Determine the (x, y) coordinate at the center of the cell enclosing the given text.  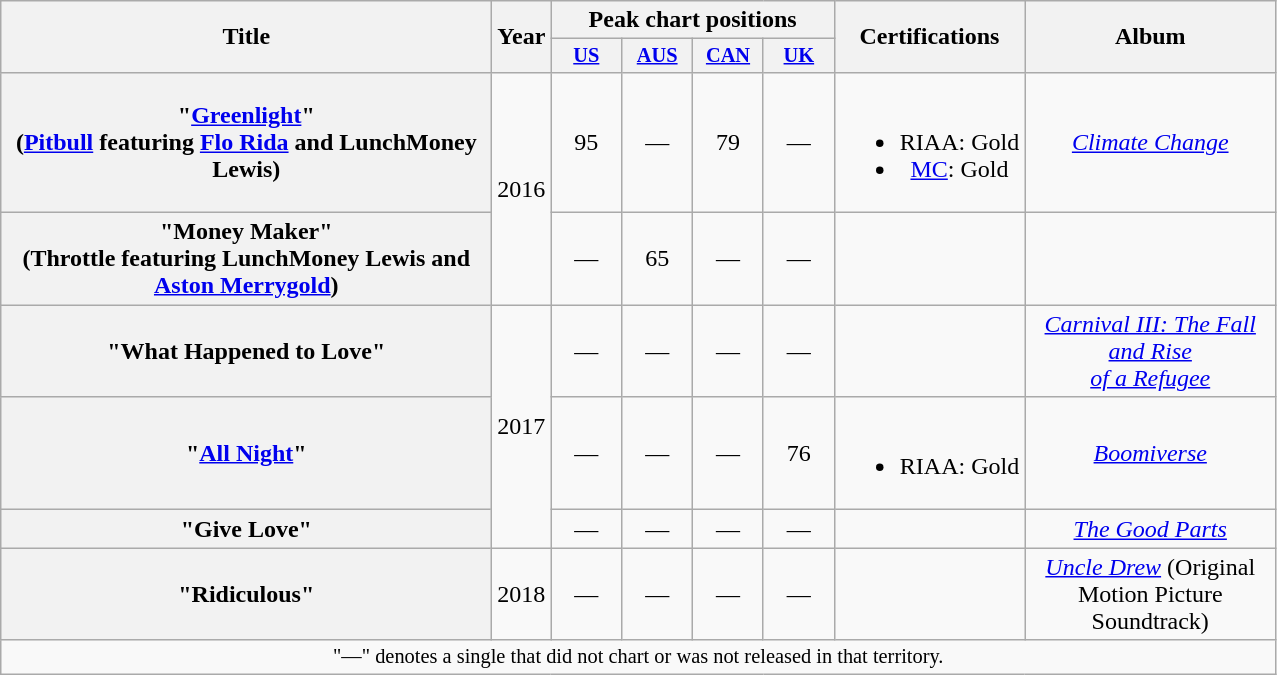
"—" denotes a single that did not chart or was not released in that territory. (638, 657)
Climate Change (1150, 142)
Boomiverse (1150, 454)
76 (798, 454)
79 (728, 142)
"What Happened to Love" (246, 351)
UK (798, 56)
RIAA: Gold (929, 454)
RIAA: GoldMC: Gold (929, 142)
"Money Maker"(Throttle featuring LunchMoney Lewis and Aston Merrygold) (246, 259)
95 (586, 142)
Peak chart positions (692, 20)
"All Night" (246, 454)
Certifications (929, 37)
AUS (658, 56)
2016 (522, 188)
Album (1150, 37)
2017 (522, 426)
Carnival III: The Fall and Riseof a Refugee (1150, 351)
"Ridiculous" (246, 594)
65 (658, 259)
Year (522, 37)
Uncle Drew (Original Motion Picture Soundtrack) (1150, 594)
CAN (728, 56)
2018 (522, 594)
"Greenlight"(Pitbull featuring Flo Rida and LunchMoney Lewis) (246, 142)
"Give Love" (246, 529)
The Good Parts (1150, 529)
US (586, 56)
Title (246, 37)
